Capture the cell that displays the provided text and extract its (x, y) central coordinate. 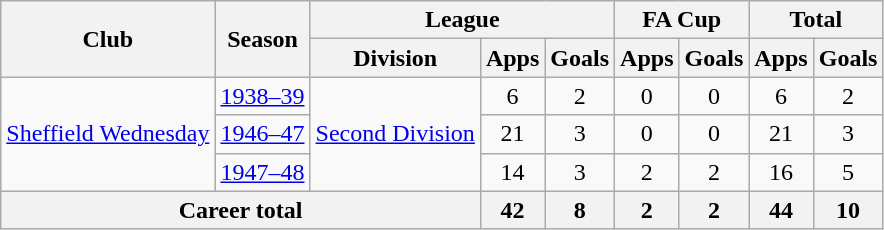
42 (512, 210)
14 (512, 172)
1947–48 (262, 172)
Season (262, 39)
Division (395, 58)
1938–39 (262, 96)
Club (108, 39)
8 (580, 210)
10 (848, 210)
5 (848, 172)
1946–47 (262, 134)
Sheffield Wednesday (108, 134)
16 (781, 172)
Total (816, 20)
44 (781, 210)
League (462, 20)
Second Division (395, 134)
Career total (241, 210)
FA Cup (682, 20)
